Pinpoint the cell where the given text exists, returning its [x, y] midpoint coordinate. 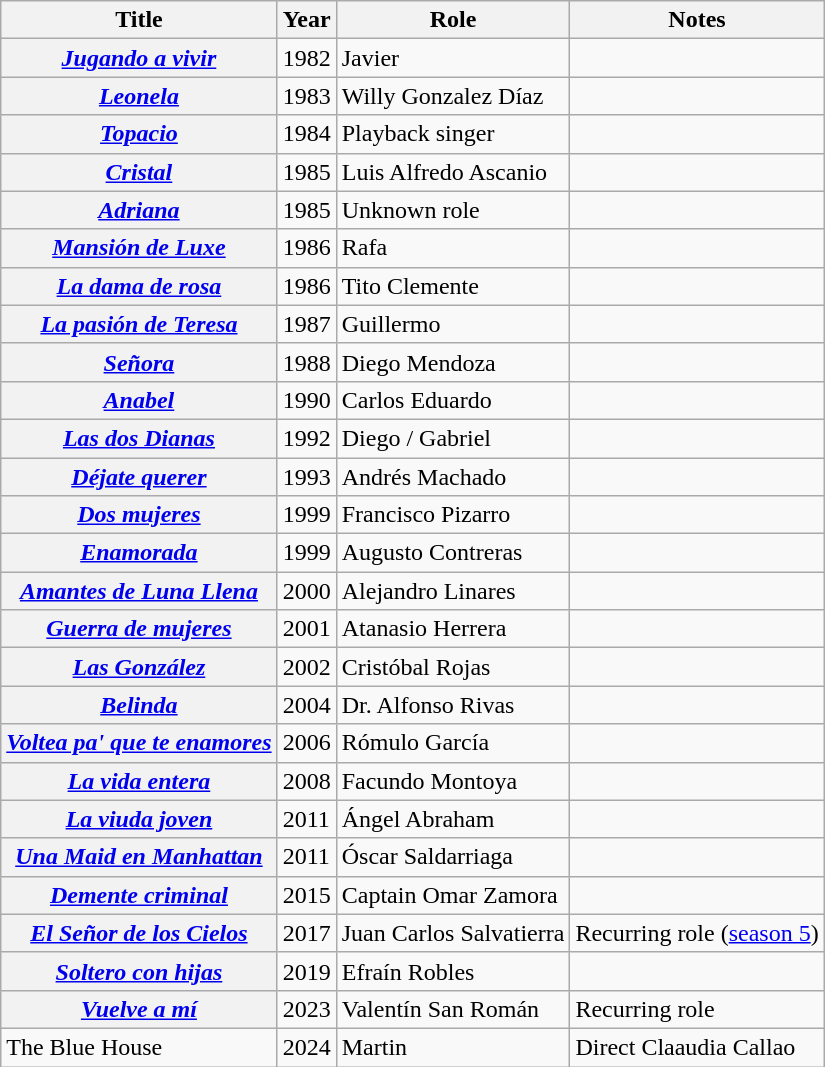
Diego / Gabriel [453, 438]
Anabel [139, 400]
1983 [306, 96]
Facundo Montoya [453, 781]
El Señor de los Cielos [139, 933]
Augusto Contreras [453, 553]
Óscar Saldarriaga [453, 857]
Demente criminal [139, 895]
2015 [306, 895]
Diego Mendoza [453, 362]
2008 [306, 781]
1982 [306, 58]
2006 [306, 743]
Rafa [453, 248]
Alejandro Linares [453, 591]
Soltero con hijas [139, 971]
Rómulo García [453, 743]
2002 [306, 667]
Dos mujeres [139, 515]
Role [453, 20]
Enamorada [139, 553]
Tito Clemente [453, 286]
1990 [306, 400]
La dama de rosa [139, 286]
1992 [306, 438]
Atanasio Herrera [453, 629]
Cristal [139, 172]
Las dos Dianas [139, 438]
Una Maid en Manhattan [139, 857]
1987 [306, 324]
Déjate querer [139, 477]
1993 [306, 477]
Juan Carlos Salvatierra [453, 933]
Belinda [139, 705]
Martin [453, 1047]
Cristóbal Rojas [453, 667]
Valentín San Román [453, 1009]
Voltea pa' que te enamores [139, 743]
Recurring role [697, 1009]
La viuda joven [139, 819]
2019 [306, 971]
Title [139, 20]
Topacio [139, 134]
Year [306, 20]
Leonela [139, 96]
2023 [306, 1009]
Jugando a vivir [139, 58]
Javier [453, 58]
2017 [306, 933]
Willy Gonzalez Díaz [453, 96]
Guerra de mujeres [139, 629]
Las González [139, 667]
Dr. Alfonso Rivas [453, 705]
The Blue House [139, 1047]
Francisco Pizarro [453, 515]
Notes [697, 20]
Amantes de Luna Llena [139, 591]
2001 [306, 629]
Efraín Robles [453, 971]
Vuelve a mí [139, 1009]
Andrés Machado [453, 477]
Ángel Abraham [453, 819]
1988 [306, 362]
Direct Claaudia Callao [697, 1047]
La pasión de Teresa [139, 324]
2024 [306, 1047]
Recurring role (season 5) [697, 933]
2004 [306, 705]
2000 [306, 591]
La vida entera [139, 781]
Adriana [139, 210]
Playback singer [453, 134]
1984 [306, 134]
Carlos Eduardo [453, 400]
Guillermo [453, 324]
Unknown role [453, 210]
Mansión de Luxe [139, 248]
Luis Alfredo Ascanio [453, 172]
Señora [139, 362]
Captain Omar Zamora [453, 895]
